For the text-containing cell, return its midpoint in (X, Y) coordinate format. 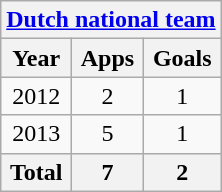
2013 (36, 134)
Goals (182, 58)
Year (36, 58)
7 (108, 172)
5 (108, 134)
Total (36, 172)
Apps (108, 58)
2012 (36, 96)
Dutch national team (111, 20)
